Output the [x, y] coordinate of the center of the cell containing the given text.  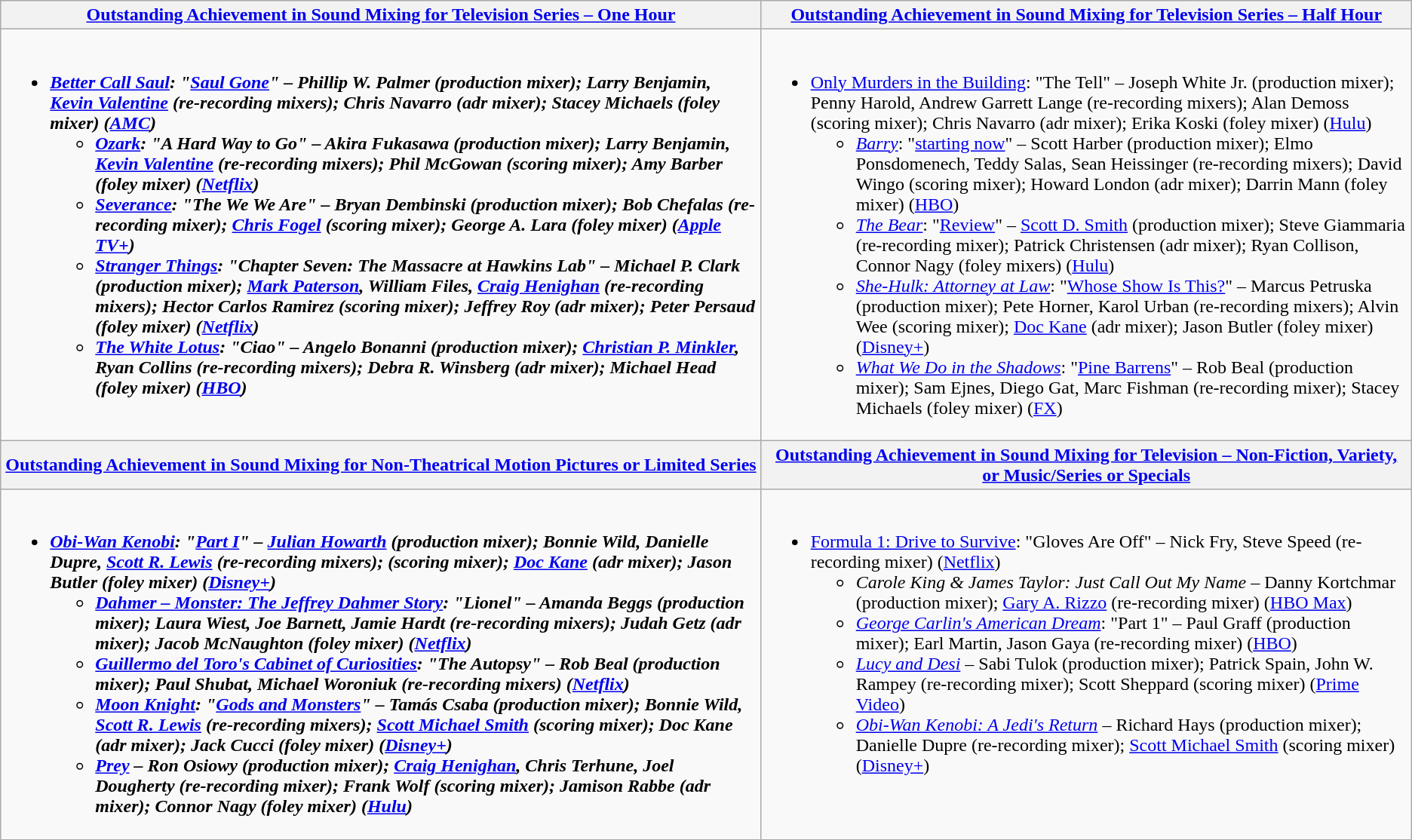
Outstanding Achievement in Sound Mixing for Television Series – One Hour [381, 15]
Outstanding Achievement in Sound Mixing for Television Series – Half Hour [1086, 15]
Outstanding Achievement in Sound Mixing for Non-Theatrical Motion Pictures or Limited Series [381, 464]
Outstanding Achievement in Sound Mixing for Television – Non-Fiction, Variety, or Music/Series or Specials [1086, 464]
